Search for the cell housing the specified text and yield its (X, Y) center coordinate. 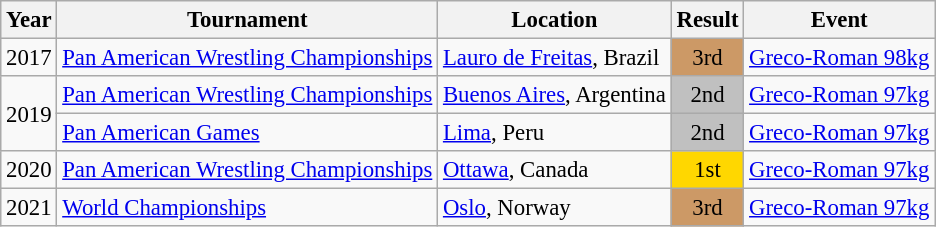
Ottawa, Canada (555, 170)
2021 (29, 208)
Event (840, 20)
2020 (29, 170)
2019 (29, 114)
Result (708, 20)
Location (555, 20)
Buenos Aires, Argentina (555, 95)
2017 (29, 58)
World Championships (248, 208)
Greco-Roman 98kg (840, 58)
Tournament (248, 20)
Oslo, Norway (555, 208)
Pan American Games (248, 133)
Year (29, 20)
Lauro de Freitas, Brazil (555, 58)
Lima, Peru (555, 133)
1st (708, 170)
